Determine the (X, Y) coordinate at the center of the cell enclosing the given text.  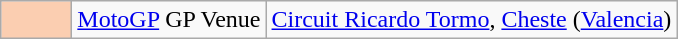
Circuit Ricardo Tormo, Cheste (Valencia) (472, 20)
MotoGP GP Venue (169, 20)
